Provide the [x, y] coordinate of the cell's center where the given text is located.  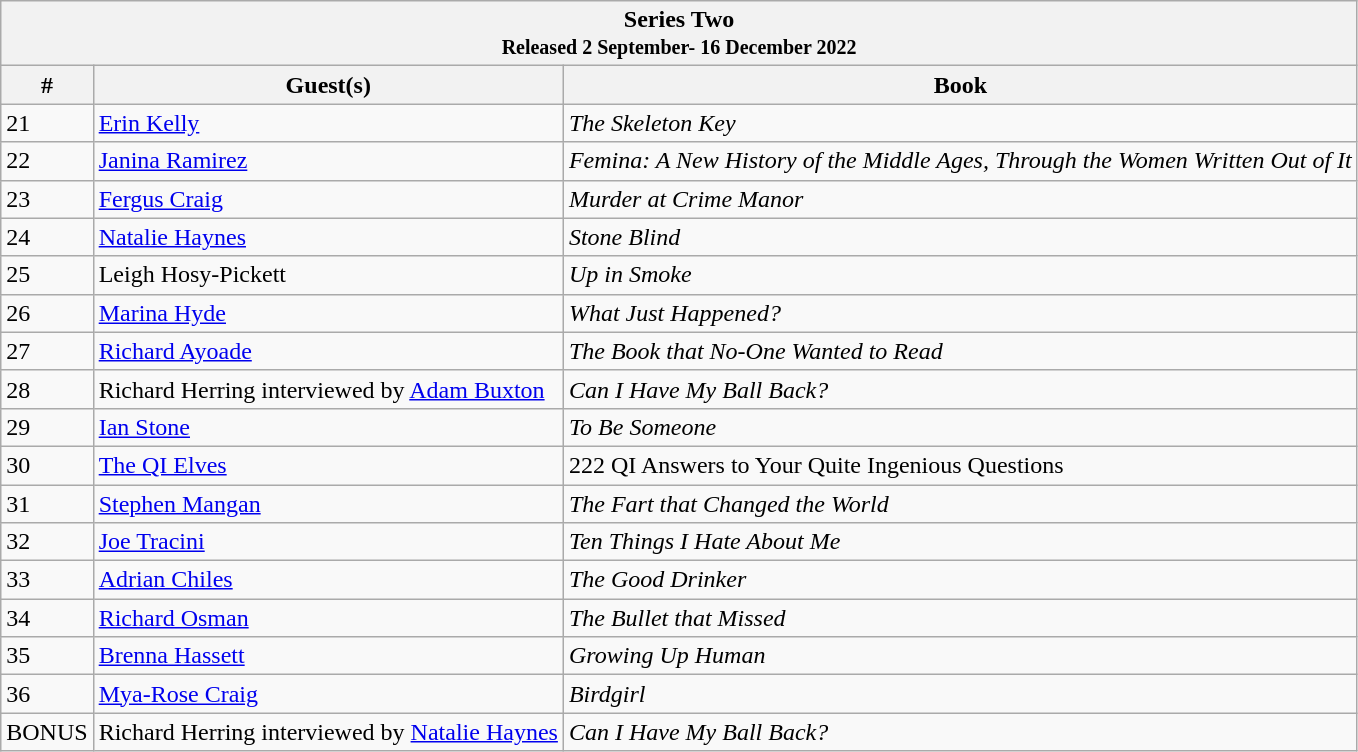
Mya-Rose Craig [328, 694]
36 [47, 694]
Brenna Hassett [328, 656]
Joe Tracini [328, 542]
BONUS [47, 732]
Richard Ayoade [328, 351]
Ian Stone [328, 427]
35 [47, 656]
Guest(s) [328, 85]
27 [47, 351]
To Be Someone [960, 427]
Book [960, 85]
Stone Blind [960, 237]
26 [47, 313]
21 [47, 123]
Richard Herring interviewed by Natalie Haynes [328, 732]
# [47, 85]
Natalie Haynes [328, 237]
32 [47, 542]
222 QI Answers to Your Quite Ingenious Questions [960, 465]
30 [47, 465]
22 [47, 161]
The Bullet that Missed [960, 618]
Murder at Crime Manor [960, 199]
Fergus Craig [328, 199]
33 [47, 580]
The Skeleton Key [960, 123]
Stephen Mangan [328, 503]
34 [47, 618]
The QI Elves [328, 465]
Leigh Hosy-Pickett [328, 275]
Growing Up Human [960, 656]
Richard Osman [328, 618]
What Just Happened? [960, 313]
Birdgirl [960, 694]
Janina Ramirez [328, 161]
Femina: A New History of the Middle Ages, Through the Women Written Out of It [960, 161]
23 [47, 199]
29 [47, 427]
The Book that No-One Wanted to Read [960, 351]
The Good Drinker [960, 580]
Erin Kelly [328, 123]
Ten Things I Hate About Me [960, 542]
Series TwoReleased 2 September- 16 December 2022 [680, 34]
Marina Hyde [328, 313]
The Fart that Changed the World [960, 503]
25 [47, 275]
24 [47, 237]
31 [47, 503]
Up in Smoke [960, 275]
Richard Herring interviewed by Adam Buxton [328, 389]
28 [47, 389]
Adrian Chiles [328, 580]
